Search for the cell housing the specified text and yield its (x, y) center coordinate. 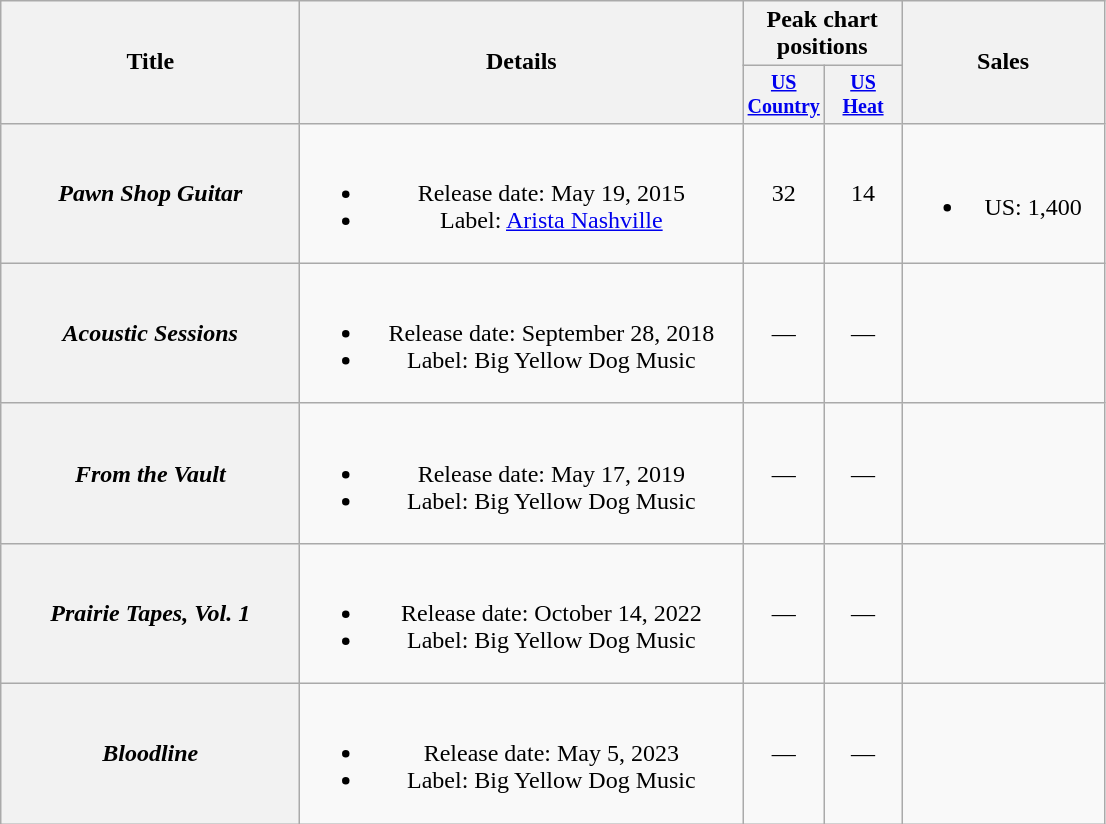
Release date: May 17, 2019Label: Big Yellow Dog Music (522, 473)
USHeat (864, 94)
From the Vault (150, 473)
Release date: May 5, 2023Label: Big Yellow Dog Music (522, 754)
Release date: May 19, 2015Label: Arista Nashville (522, 193)
Prairie Tapes, Vol. 1 (150, 613)
Release date: October 14, 2022Label: Big Yellow Dog Music (522, 613)
Sales (1004, 62)
US: 1,400 (1004, 193)
Details (522, 62)
32 (784, 193)
Title (150, 62)
Release date: September 28, 2018Label: Big Yellow Dog Music (522, 333)
Pawn Shop Guitar (150, 193)
Peak chartpositions (822, 34)
US Country (784, 94)
14 (864, 193)
Acoustic Sessions (150, 333)
Bloodline (150, 754)
